Locate the cell with the specified text and output its (X, Y) center coordinate. 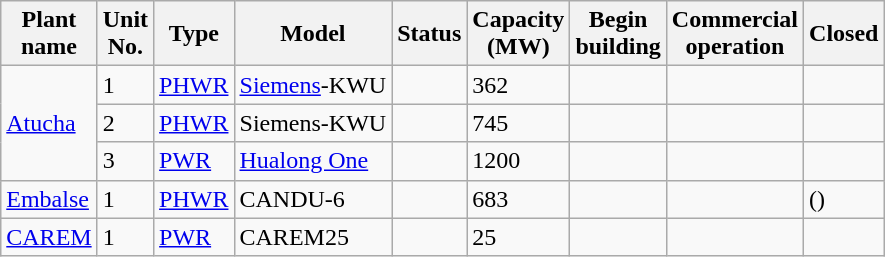
362 (518, 85)
Hualong One (313, 161)
2 (125, 123)
Closed (844, 34)
CAREM25 (313, 237)
Capacity(MW) (518, 34)
CANDU-6 (313, 199)
Commercialoperation (734, 34)
() (844, 199)
CAREM (49, 237)
Beginbuilding (618, 34)
Type (194, 34)
Status (430, 34)
683 (518, 199)
Model (313, 34)
Atucha (49, 123)
UnitNo. (125, 34)
Embalse (49, 199)
1200 (518, 161)
25 (518, 237)
745 (518, 123)
Plantname (49, 34)
3 (125, 161)
